Capture the cell that displays the provided text and extract its (x, y) central coordinate. 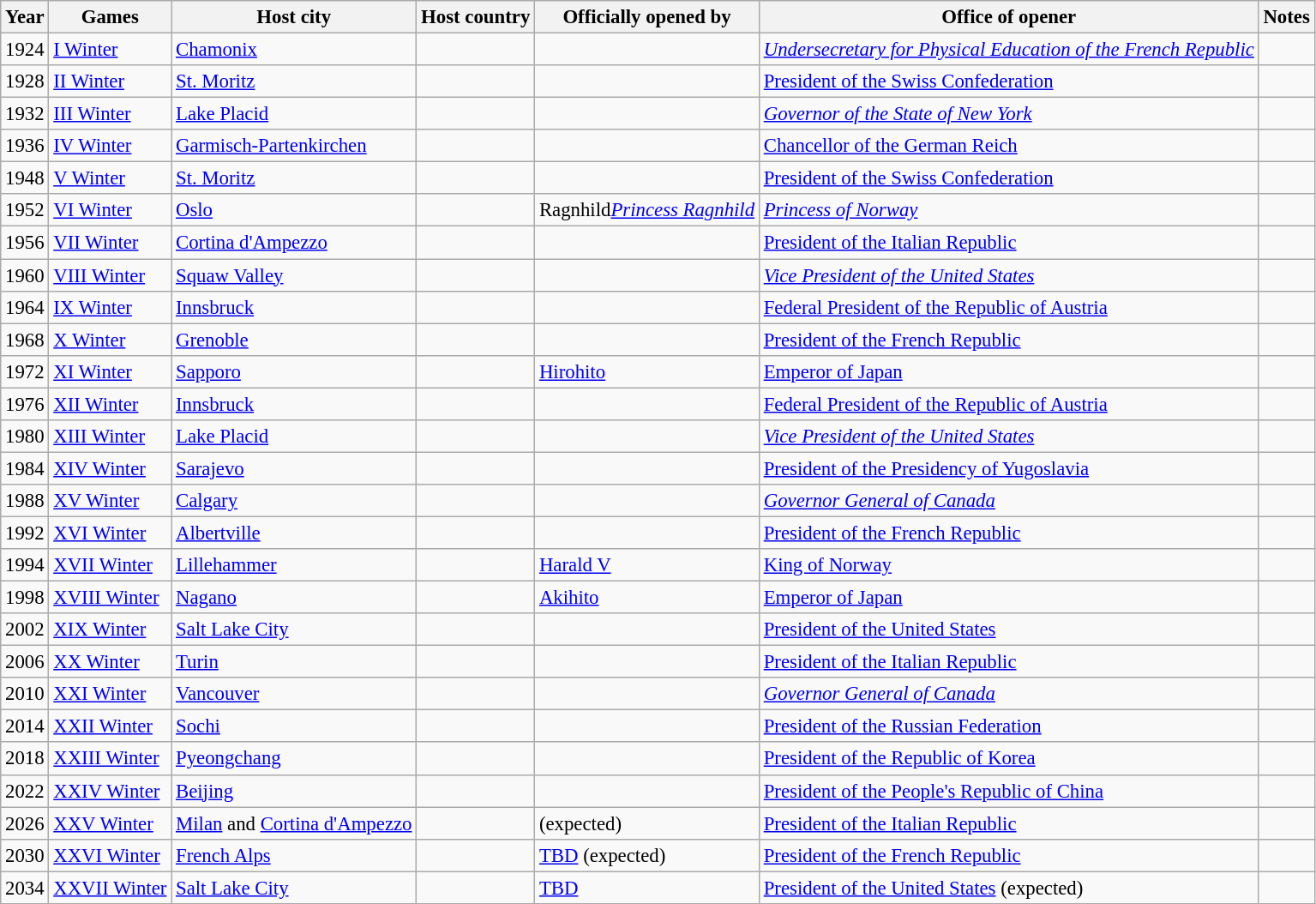
XXI Winter (110, 694)
President of the Russian Federation (1008, 726)
VIII Winter (110, 275)
Beijing (294, 791)
Office of opener (1008, 17)
2018 (25, 759)
1988 (25, 501)
Squaw Valley (294, 275)
Year (25, 17)
XVII Winter (110, 565)
Officially opened by (647, 17)
III Winter (110, 114)
TBD (647, 888)
1948 (25, 178)
Hirohito (647, 371)
2022 (25, 791)
2034 (25, 888)
1968 (25, 340)
2014 (25, 726)
1992 (25, 533)
XVI Winter (110, 533)
X Winter (110, 340)
XXVII Winter (110, 888)
Calgary (294, 501)
XIV Winter (110, 468)
Princess of Norway (1008, 210)
1932 (25, 114)
1994 (25, 565)
1928 (25, 81)
I Winter (110, 50)
1976 (25, 404)
President of the People's Republic of China (1008, 791)
1972 (25, 371)
XV Winter (110, 501)
Sarajevo (294, 468)
Grenoble (294, 340)
Turin (294, 662)
TBD (expected) (647, 855)
IV Winter (110, 146)
Sochi (294, 726)
Akihito (647, 598)
XXV Winter (110, 823)
XXIII Winter (110, 759)
Undersecretary for Physical Education of the French Republic (1008, 50)
1936 (25, 146)
1980 (25, 437)
Milan and Cortina d'Ampezzo (294, 823)
RagnhildPrincess Ragnhild (647, 210)
President of the United States (1008, 630)
2010 (25, 694)
Oslo (294, 210)
XIII Winter (110, 437)
President of the United States (expected) (1008, 888)
2026 (25, 823)
Chamonix (294, 50)
Chancellor of the German Reich (1008, 146)
Host city (294, 17)
2030 (25, 855)
XX Winter (110, 662)
French Alps (294, 855)
XVIII Winter (110, 598)
Notes (1286, 17)
Harald V (647, 565)
Garmisch-Partenkirchen (294, 146)
Sapporo (294, 371)
Host country (476, 17)
XXII Winter (110, 726)
V Winter (110, 178)
1964 (25, 307)
1998 (25, 598)
(expected) (647, 823)
Governor of the State of New York (1008, 114)
Albertville (294, 533)
XI Winter (110, 371)
1952 (25, 210)
1924 (25, 50)
VI Winter (110, 210)
VII Winter (110, 243)
XIX Winter (110, 630)
1984 (25, 468)
Lillehammer (294, 565)
President of the Presidency of Yugoslavia (1008, 468)
2002 (25, 630)
2006 (25, 662)
King of Norway (1008, 565)
Games (110, 17)
XXIV Winter (110, 791)
XII Winter (110, 404)
Cortina d'Ampezzo (294, 243)
Vancouver (294, 694)
Nagano (294, 598)
1956 (25, 243)
IX Winter (110, 307)
XXVI Winter (110, 855)
President of the Republic of Korea (1008, 759)
II Winter (110, 81)
1960 (25, 275)
Pyeongchang (294, 759)
